Output the [x, y] coordinate of the center of the cell containing the given text.  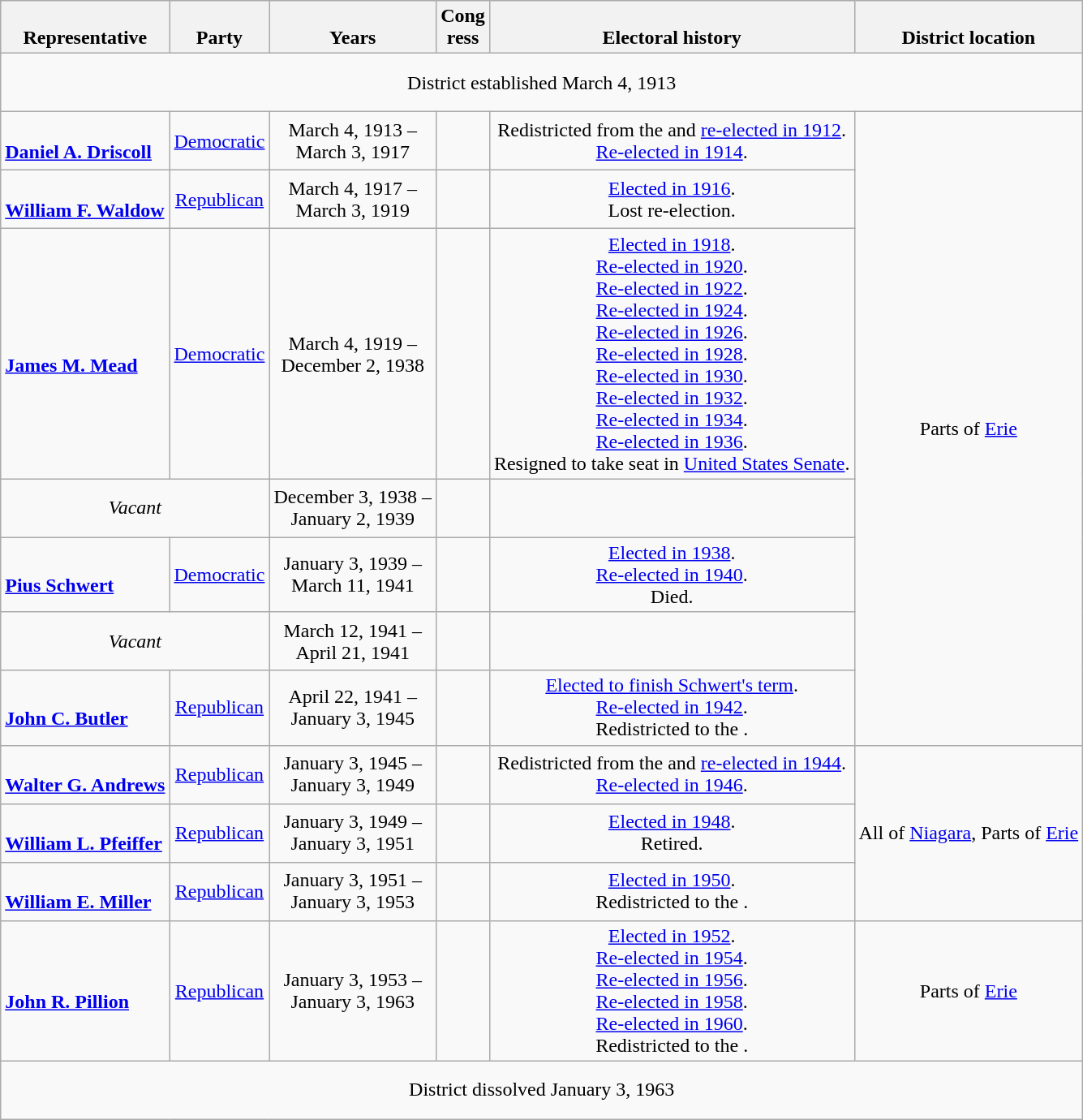
Electoral history [672, 28]
John R. Pillion [85, 990]
Representative [85, 28]
Daniel A. Driscoll [85, 141]
January 3, 1945 –January 3, 1949 [353, 774]
John C. Butler [85, 708]
District location [969, 28]
William L. Pfeiffer [85, 833]
Pius Schwert [85, 575]
District established March 4, 1913 [542, 83]
Elected to finish Schwert's term.Re-elected in 1942.Redistricted to the . [672, 708]
January 3, 1951 –January 3, 1953 [353, 891]
District dissolved January 3, 1963 [542, 1090]
March 4, 1919 –December 2, 1938 [353, 354]
December 3, 1938 –January 2, 1939 [353, 508]
January 3, 1953 –January 3, 1963 [353, 990]
Redistricted from the and re-elected in 1944.Re-elected in 1946. [672, 774]
William E. Miller [85, 891]
March 12, 1941 –April 21, 1941 [353, 641]
March 4, 1913 –March 3, 1917 [353, 141]
Elected in 1948.Retired. [672, 833]
January 3, 1939 –March 11, 1941 [353, 575]
All of Niagara, Parts of Erie [969, 833]
April 22, 1941 –January 3, 1945 [353, 708]
Redistricted from the and re-elected in 1912.Re-elected in 1914. [672, 141]
Elected in 1950.Redistricted to the . [672, 891]
Congress [463, 28]
March 4, 1917 –March 3, 1919 [353, 200]
Elected in 1952.Re-elected in 1954.Re-elected in 1956.Re-elected in 1958.Re-elected in 1960.Redistricted to the . [672, 990]
James M. Mead [85, 354]
Elected in 1916.Lost re-election. [672, 200]
Walter G. Andrews [85, 774]
January 3, 1949 –January 3, 1951 [353, 833]
Elected in 1938.Re-elected in 1940.Died. [672, 575]
William F. Waldow [85, 200]
Party [219, 28]
Years [353, 28]
